Find where the given text appears and provide that cell's center as (x, y) coordinate. 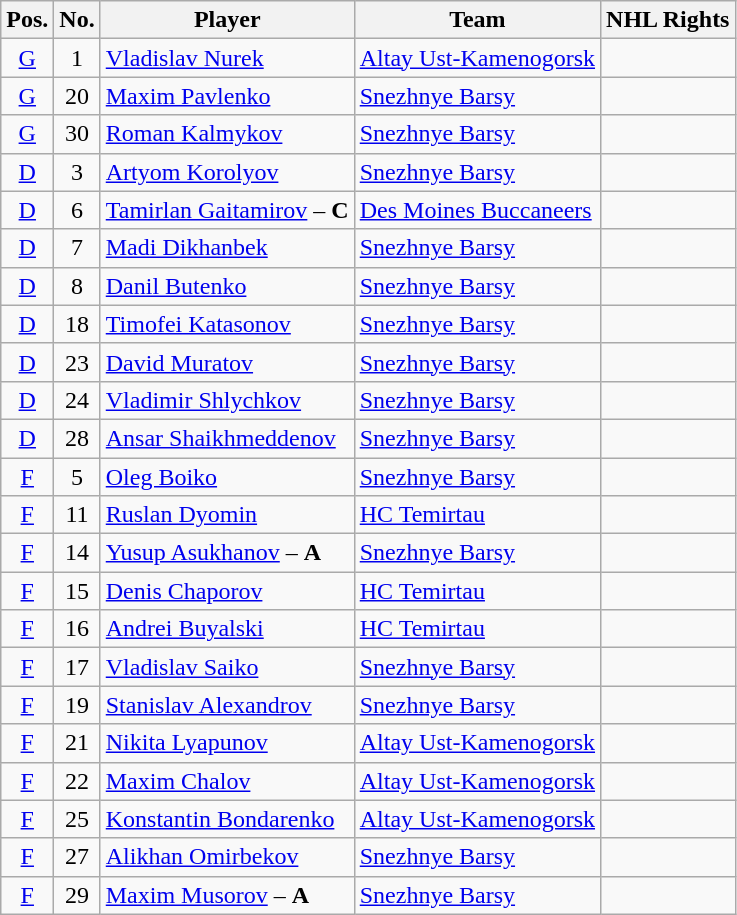
Oleg Boiko (227, 477)
6 (77, 210)
14 (77, 553)
Timofei Katasonov (227, 324)
Pos. (28, 20)
30 (77, 134)
Vladislav Saiko (227, 667)
1 (77, 58)
18 (77, 324)
Madi Dikhanbek (227, 248)
7 (77, 248)
Ansar Shaikhmeddenov (227, 438)
22 (77, 781)
15 (77, 591)
Alikhan Omirbekov (227, 857)
Artyom Korolyov (227, 172)
Player (227, 20)
11 (77, 515)
27 (77, 857)
5 (77, 477)
Yusup Asukhanov – A (227, 553)
3 (77, 172)
Konstantin Bondarenko (227, 819)
Vladislav Nurek (227, 58)
Stanislav Alexandrov (227, 705)
8 (77, 286)
Denis Chaporov (227, 591)
Ruslan Dyomin (227, 515)
16 (77, 629)
29 (77, 895)
No. (77, 20)
Tamirlan Gaitamirov – C (227, 210)
23 (77, 362)
David Muratov (227, 362)
Roman Kalmykov (227, 134)
28 (77, 438)
Vladimir Shlychkov (227, 400)
Andrei Buyalski (227, 629)
Maxim Musorov – A (227, 895)
19 (77, 705)
NHL Rights (668, 20)
20 (77, 96)
Danil Butenko (227, 286)
Nikita Lyapunov (227, 743)
Maxim Pavlenko (227, 96)
25 (77, 819)
Team (477, 20)
17 (77, 667)
Maxim Chalov (227, 781)
21 (77, 743)
24 (77, 400)
Des Moines Buccaneers (477, 210)
